Output the (x, y) coordinate of the center of the cell containing the given text.  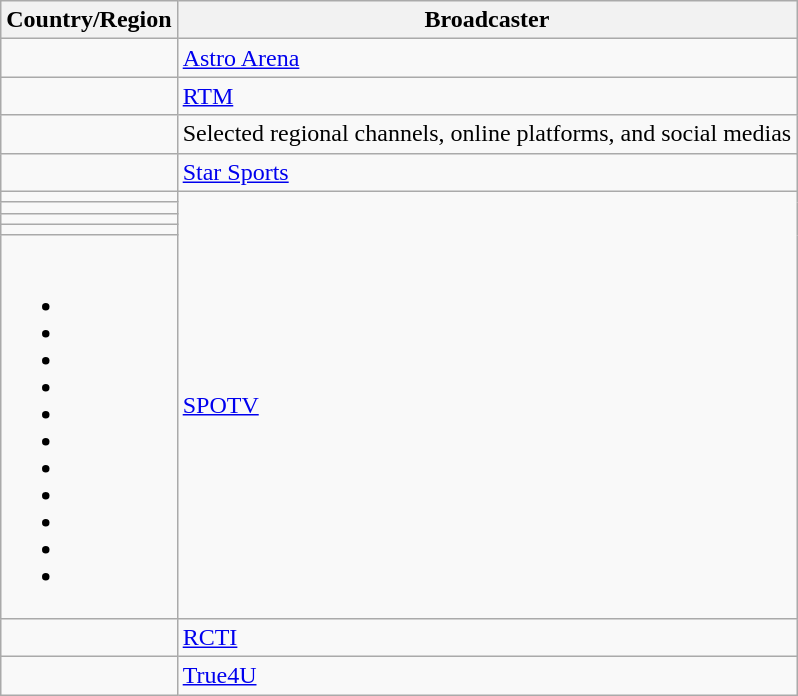
Broadcaster (487, 20)
Astro Arena (487, 58)
Star Sports (487, 172)
SPOTV (487, 404)
RCTI (487, 637)
Country/Region (89, 20)
RTM (487, 96)
True4U (487, 675)
Selected regional channels, online platforms, and social medias (487, 134)
